From the cell containing the given text, extract its center point as [x, y] coordinate. 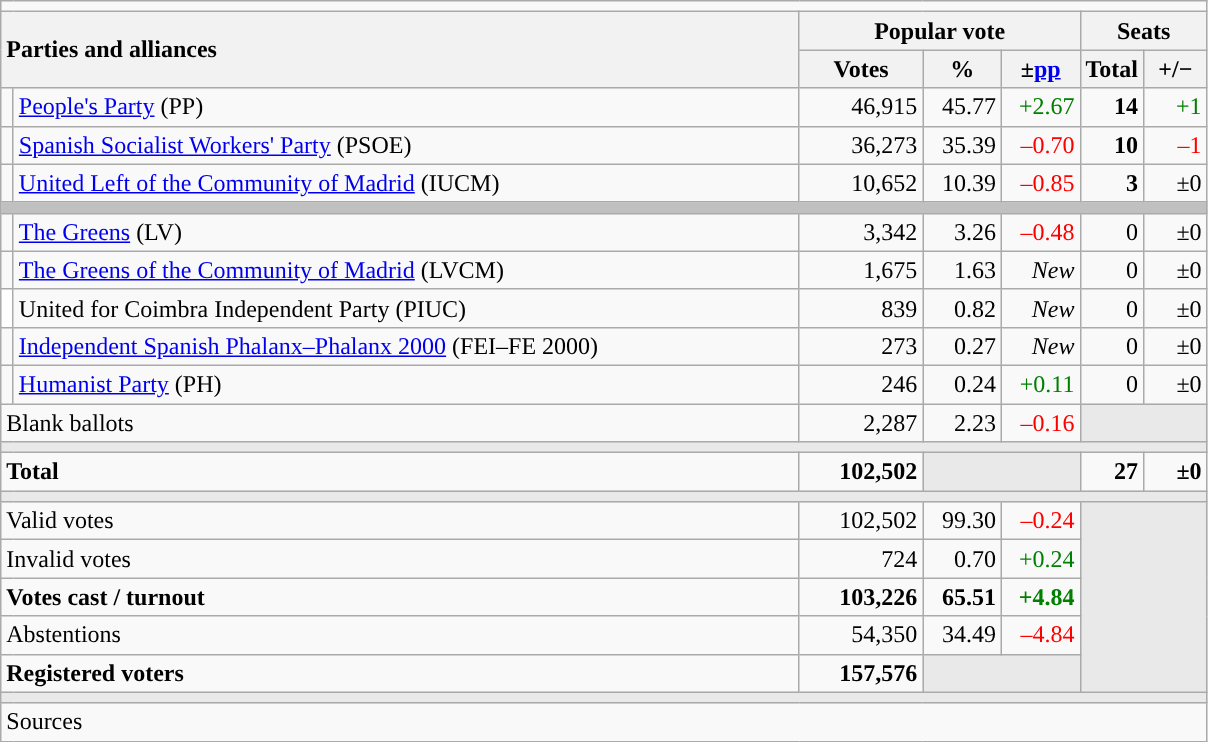
724 [861, 559]
The Greens of the Community of Madrid (LVCM) [406, 270]
2,287 [861, 423]
0.82 [962, 308]
103,226 [861, 597]
1,675 [861, 270]
Valid votes [400, 521]
10.39 [962, 183]
–0.24 [1040, 521]
0.27 [962, 346]
Spanish Socialist Workers' Party (PSOE) [406, 145]
% [962, 69]
Parties and alliances [400, 50]
3.26 [962, 232]
United Left of the Community of Madrid (IUCM) [406, 183]
246 [861, 384]
65.51 [962, 597]
0.70 [962, 559]
45.77 [962, 107]
+/− [1176, 69]
2.23 [962, 423]
Blank ballots [400, 423]
+2.67 [1040, 107]
3 [1112, 183]
14 [1112, 107]
99.30 [962, 521]
Votes [861, 69]
839 [861, 308]
34.49 [962, 635]
Humanist Party (PH) [406, 384]
–1 [1176, 145]
+0.11 [1040, 384]
273 [861, 346]
+4.84 [1040, 597]
3,342 [861, 232]
Registered voters [400, 673]
±pp [1040, 69]
Abstentions [400, 635]
54,350 [861, 635]
36,273 [861, 145]
Seats [1144, 31]
10,652 [861, 183]
–4.84 [1040, 635]
Invalid votes [400, 559]
157,576 [861, 673]
United for Coimbra Independent Party (PIUC) [406, 308]
The Greens (LV) [406, 232]
–0.16 [1040, 423]
Independent Spanish Phalanx–Phalanx 2000 (FEI–FE 2000) [406, 346]
Sources [604, 722]
1.63 [962, 270]
–0.70 [1040, 145]
+1 [1176, 107]
Popular vote [940, 31]
27 [1112, 472]
35.39 [962, 145]
–0.85 [1040, 183]
0.24 [962, 384]
+0.24 [1040, 559]
46,915 [861, 107]
10 [1112, 145]
People's Party (PP) [406, 107]
–0.48 [1040, 232]
Votes cast / turnout [400, 597]
